Return the (x, y) coordinate for the center point of the cell that contains the specified text.  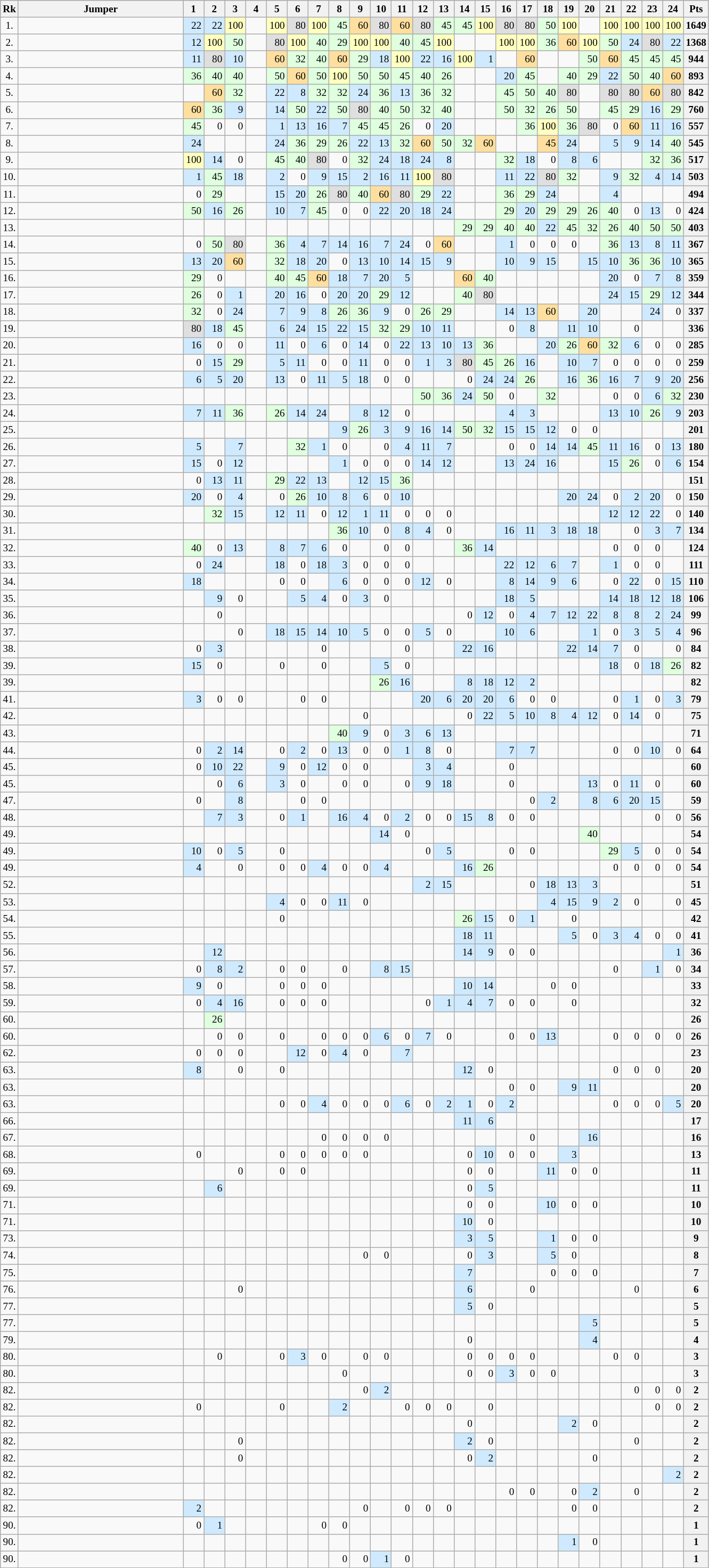
55. (10, 936)
110 (696, 582)
Pts (696, 9)
403 (696, 228)
47. (10, 801)
57. (10, 969)
75. (10, 1273)
19 (569, 9)
18. (10, 312)
230 (696, 396)
12. (10, 211)
76. (10, 1289)
75 (696, 716)
111 (696, 565)
11. (10, 194)
20. (10, 346)
337 (696, 312)
336 (696, 329)
545 (696, 144)
13. (10, 228)
42. (10, 716)
53. (10, 902)
28. (10, 480)
48. (10, 818)
79 (696, 700)
26. (10, 447)
557 (696, 127)
8. (10, 144)
54. (10, 919)
203 (696, 413)
58. (10, 986)
23. (10, 396)
41. (10, 700)
893 (696, 76)
Jumper (100, 9)
34. (10, 582)
24. (10, 413)
1649 (696, 26)
22. (10, 380)
52. (10, 885)
79. (10, 1340)
33 (696, 986)
42 (696, 919)
5. (10, 93)
14. (10, 245)
59 (696, 801)
30. (10, 514)
180 (696, 447)
6. (10, 110)
73. (10, 1239)
19. (10, 329)
51 (696, 885)
256 (696, 380)
62. (10, 1053)
503 (696, 177)
Rk (10, 9)
17. (10, 295)
140 (696, 514)
38. (10, 649)
25. (10, 430)
106 (696, 599)
56 (696, 818)
31. (10, 531)
71 (696, 733)
32. (10, 548)
424 (696, 211)
44. (10, 750)
10. (10, 177)
9. (10, 160)
517 (696, 160)
201 (696, 430)
344 (696, 295)
29. (10, 497)
37. (10, 632)
67. (10, 1138)
365 (696, 262)
494 (696, 194)
1368 (696, 43)
21 (610, 9)
944 (696, 59)
1. (10, 26)
2. (10, 43)
35. (10, 599)
15. (10, 262)
27. (10, 464)
4. (10, 76)
7. (10, 127)
59. (10, 1003)
3. (10, 59)
154 (696, 464)
64 (696, 750)
84 (696, 649)
99 (696, 616)
124 (696, 548)
760 (696, 110)
96 (696, 632)
151 (696, 480)
842 (696, 93)
259 (696, 363)
66. (10, 1121)
16. (10, 279)
41 (696, 936)
21. (10, 363)
43. (10, 733)
150 (696, 497)
367 (696, 245)
33. (10, 565)
68. (10, 1155)
134 (696, 531)
359 (696, 279)
285 (696, 346)
56. (10, 952)
34 (696, 969)
36. (10, 616)
74. (10, 1256)
